Return [x, y] of the center of cell containing provided text 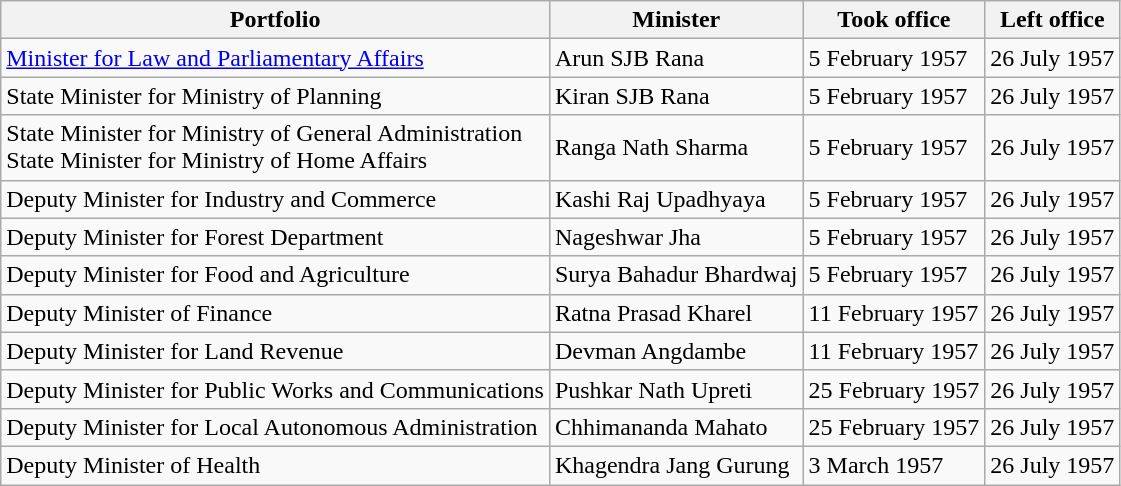
State Minister for Ministry of Planning [276, 96]
Deputy Minister for Public Works and Communications [276, 389]
State Minister for Ministry of General AdministrationState Minister for Ministry of Home Affairs [276, 148]
Deputy Minister of Health [276, 465]
Minister for Law and Parliamentary Affairs [276, 58]
3 March 1957 [894, 465]
Devman Angdambe [676, 351]
Portfolio [276, 20]
Deputy Minister for Food and Agriculture [276, 275]
Deputy Minister for Forest Department [276, 237]
Left office [1052, 20]
Arun SJB Rana [676, 58]
Ratna Prasad Kharel [676, 313]
Khagendra Jang Gurung [676, 465]
Deputy Minister of Finance [276, 313]
Deputy Minister for Industry and Commerce [276, 199]
Ranga Nath Sharma [676, 148]
Surya Bahadur Bhardwaj [676, 275]
Chhimananda Mahato [676, 427]
Kiran SJB Rana [676, 96]
Took office [894, 20]
Deputy Minister for Land Revenue [276, 351]
Nageshwar Jha [676, 237]
Pushkar Nath Upreti [676, 389]
Deputy Minister for Local Autonomous Administration [276, 427]
Minister [676, 20]
Kashi Raj Upadhyaya [676, 199]
